Pinpoint the cell where the given text exists, returning its (X, Y) midpoint coordinate. 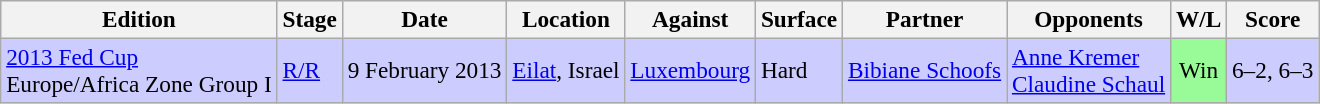
R/R (310, 70)
9 February 2013 (424, 70)
Stage (310, 19)
Luxembourg (690, 70)
Eilat, Israel (566, 70)
Score (1273, 19)
Hard (800, 70)
Location (566, 19)
6–2, 6–3 (1273, 70)
Win (1199, 70)
W/L (1199, 19)
2013 Fed Cup Europe/Africa Zone Group I (139, 70)
Edition (139, 19)
Bibiane Schoofs (925, 70)
Date (424, 19)
Opponents (1089, 19)
Partner (925, 19)
Anne Kremer Claudine Schaul (1089, 70)
Surface (800, 19)
Against (690, 19)
